Extract the [X, Y] coordinate from the center of the cell holding the provided text.  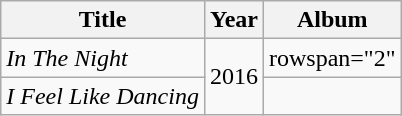
2016 [234, 77]
Year [234, 20]
rowspan="2" [332, 58]
Title [103, 20]
Album [332, 20]
I Feel Like Dancing [103, 96]
In The Night [103, 58]
